Search for the cell housing the specified text and yield its [x, y] center coordinate. 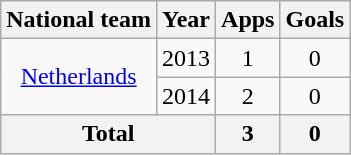
Apps [248, 20]
Year [186, 20]
Total [108, 134]
Goals [315, 20]
3 [248, 134]
2 [248, 96]
Netherlands [79, 77]
2013 [186, 58]
1 [248, 58]
2014 [186, 96]
National team [79, 20]
